Return the (X, Y) coordinate for the center point of the cell that contains the specified text.  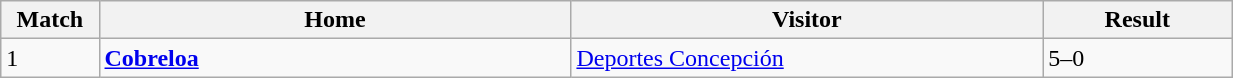
5–0 (1138, 58)
Deportes Concepción (807, 58)
Cobreloa (335, 58)
Result (1138, 20)
Match (50, 20)
1 (50, 58)
Visitor (807, 20)
Home (335, 20)
